For the text-containing cell, return its midpoint in (X, Y) coordinate format. 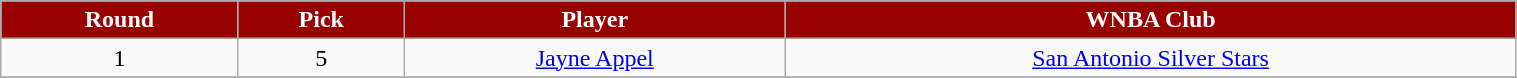
WNBA Club (1150, 20)
Jayne Appel (594, 58)
Round (120, 20)
Player (594, 20)
5 (321, 58)
Pick (321, 20)
1 (120, 58)
San Antonio Silver Stars (1150, 58)
